Find where the given text appears and provide that cell's center as [x, y] coordinate. 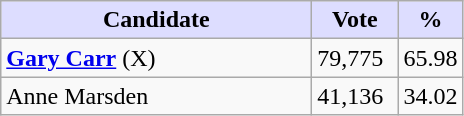
65.98 [430, 58]
Candidate [156, 20]
% [430, 20]
41,136 [355, 96]
79,775 [355, 58]
Vote [355, 20]
34.02 [430, 96]
Anne Marsden [156, 96]
Gary Carr (X) [156, 58]
